Output the [x, y] coordinate of the center of the cell containing the given text.  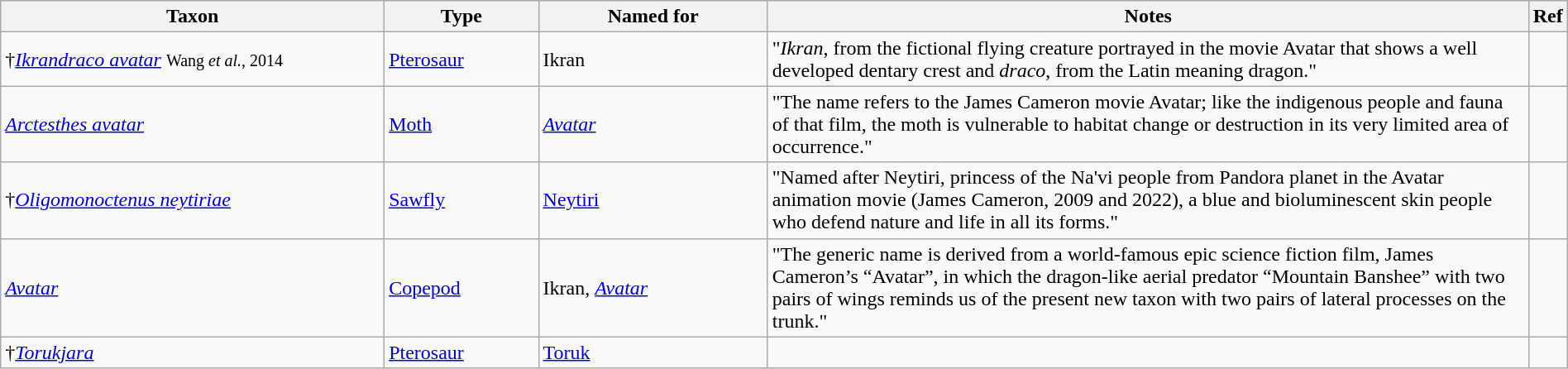
Toruk [653, 352]
Sawfly [461, 200]
Arctesthes avatar [193, 124]
Neytiri [653, 200]
†Ikrandraco avatar Wang et al., 2014 [193, 60]
Ref [1548, 17]
Copepod [461, 288]
†Torukjara [193, 352]
Notes [1148, 17]
Moth [461, 124]
†Oligomonoctenus neytiriae [193, 200]
Ikran, Avatar [653, 288]
Taxon [193, 17]
Type [461, 17]
Ikran [653, 60]
Named for [653, 17]
